Identify which cell holds the provided text, then report its [X, Y] central coordinate. 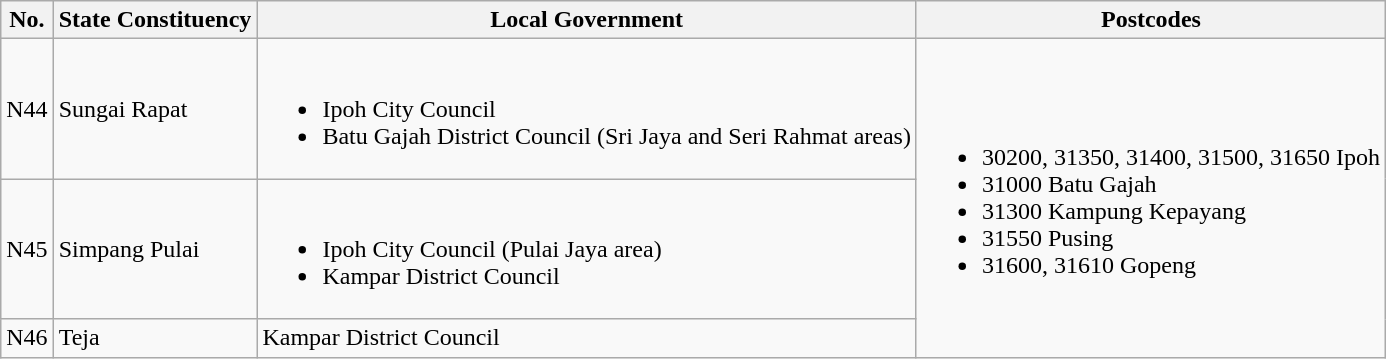
Simpang Pulai [155, 249]
Teja [155, 338]
Local Government [587, 20]
N45 [27, 249]
N44 [27, 109]
N46 [27, 338]
State Constituency [155, 20]
Ipoh City CouncilBatu Gajah District Council (Sri Jaya and Seri Rahmat areas) [587, 109]
30200, 31350, 31400, 31500, 31650 Ipoh31000 Batu Gajah31300 Kampung Kepayang31550 Pusing31600, 31610 Gopeng [1150, 198]
Ipoh City Council (Pulai Jaya area)Kampar District Council [587, 249]
Kampar District Council [587, 338]
Postcodes [1150, 20]
Sungai Rapat [155, 109]
No. [27, 20]
